Return [x, y] of the center of cell containing provided text 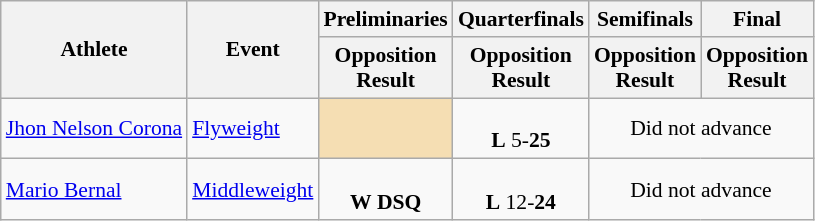
Semifinals [645, 19]
L 5-25 [521, 128]
Event [252, 50]
L 12-24 [521, 190]
Final [757, 19]
Athlete [94, 50]
Quarterfinals [521, 19]
W DSQ [385, 190]
Jhon Nelson Corona [94, 128]
Middleweight [252, 190]
Mario Bernal [94, 190]
Flyweight [252, 128]
Preliminaries [385, 19]
